From the cell containing the given text, extract its center point as (X, Y) coordinate. 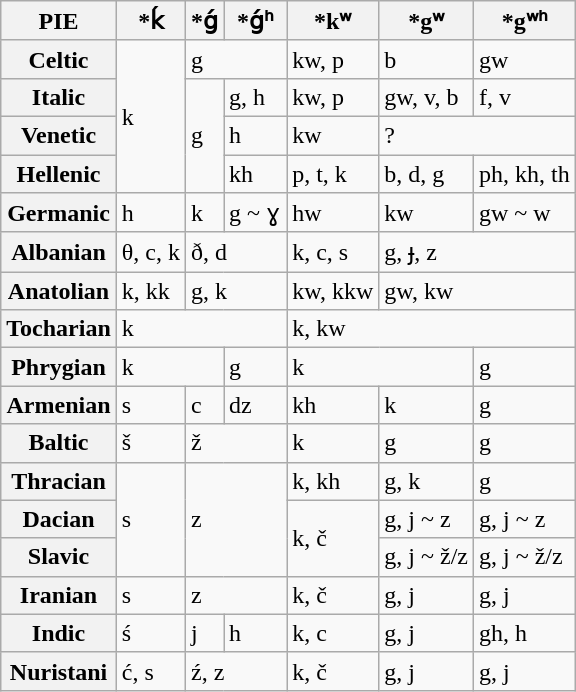
gh, h (524, 633)
g, h (256, 97)
gw (524, 59)
Iranian (59, 595)
ž (236, 443)
k, kh (333, 481)
b (426, 59)
g ~ ɣ (256, 213)
Phrygian (59, 367)
*ǵʰ (256, 21)
ć, s (150, 671)
hw (333, 213)
*kʷ (333, 21)
g, ɟ, z (477, 252)
ph, kh, th (524, 173)
? (477, 135)
Venetic (59, 135)
Celtic (59, 59)
š (150, 443)
Slavic (59, 557)
PIE (59, 21)
Albanian (59, 252)
p, t, k (333, 173)
dz (256, 405)
b, d, g (426, 173)
Armenian (59, 405)
Tocharian (59, 329)
f, v (524, 97)
*ǵ (205, 21)
c (205, 405)
Germanic (59, 213)
Thracian (59, 481)
Baltic (59, 443)
*gʷʰ (524, 21)
ź, z (236, 671)
Dacian (59, 519)
k, c, s (333, 252)
Nuristani (59, 671)
Hellenic (59, 173)
gw, v, b (426, 97)
k, kw (432, 329)
Indic (59, 633)
Anatolian (59, 291)
gw, kw (477, 291)
k, c (333, 633)
Italic (59, 97)
ś (150, 633)
gw ~ w (524, 213)
k, kk (150, 291)
θ, c, k (150, 252)
j (205, 633)
kw, kkw (333, 291)
*ḱ (150, 21)
*gʷ (426, 21)
ð, d (236, 252)
